Extract the [X, Y] coordinate from the center of the cell holding the provided text.  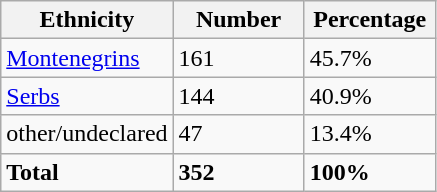
Montenegrins [87, 58]
other/undeclared [87, 134]
Serbs [87, 96]
45.7% [370, 58]
144 [238, 96]
40.9% [370, 96]
13.4% [370, 134]
47 [238, 134]
161 [238, 58]
100% [370, 172]
Ethnicity [87, 20]
Number [238, 20]
Total [87, 172]
Percentage [370, 20]
352 [238, 172]
